Scan for the cell matching the given text and deliver its (x, y) coordinate at center. 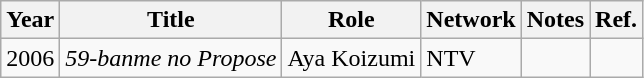
Title (171, 20)
Year (30, 20)
NTV (471, 58)
Notes (555, 20)
Network (471, 20)
2006 (30, 58)
Ref. (616, 20)
Role (352, 20)
59-banme no Propose (171, 58)
Aya Koizumi (352, 58)
